Capture the cell that displays the provided text and extract its (X, Y) central coordinate. 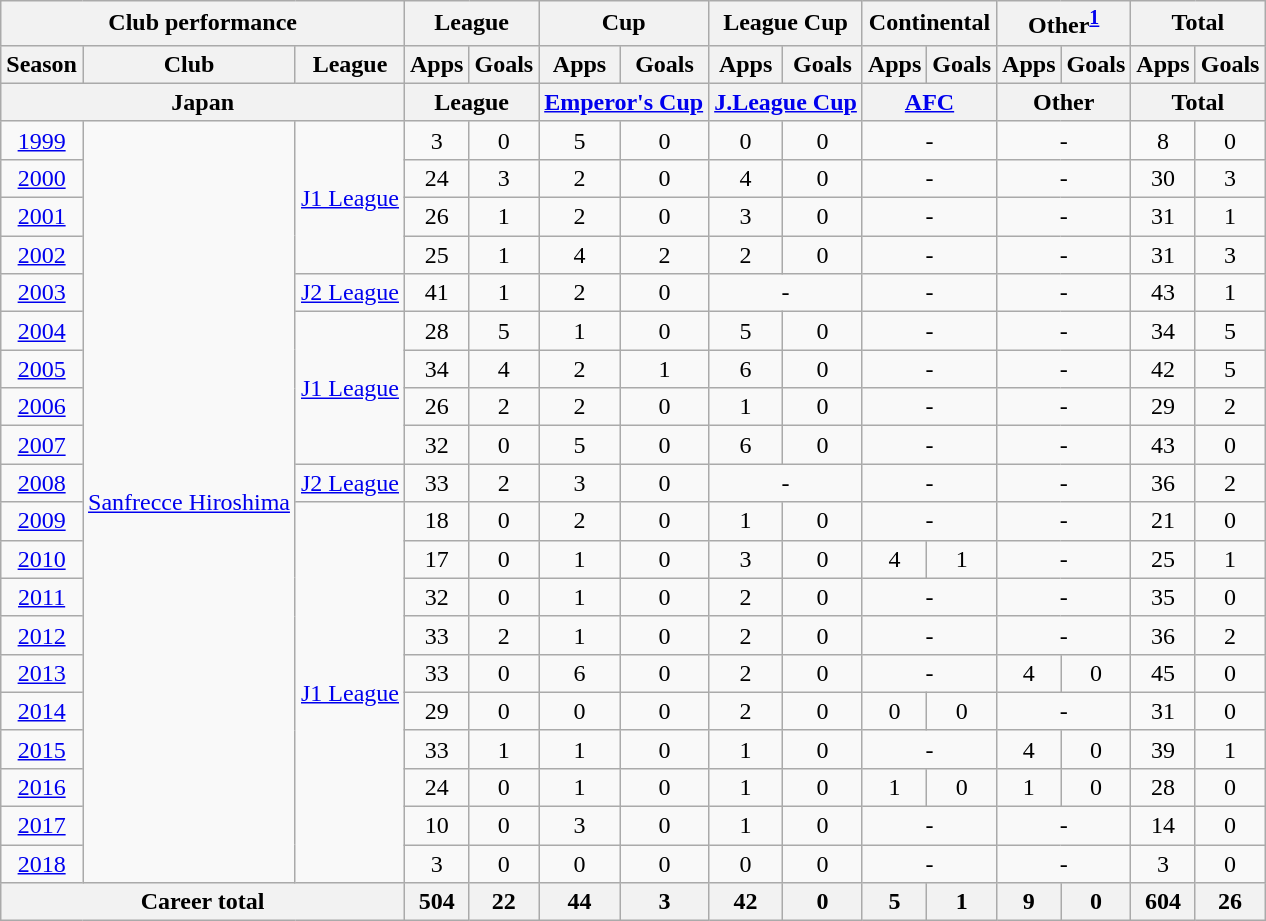
22 (504, 902)
Continental (929, 24)
41 (437, 293)
2004 (42, 331)
18 (437, 521)
Emperor's Cup (624, 102)
9 (1029, 902)
2006 (42, 407)
J.League Cup (786, 102)
2003 (42, 293)
Other1 (1064, 24)
2007 (42, 445)
2011 (42, 597)
Other (1064, 102)
2010 (42, 559)
AFC (929, 102)
2005 (42, 369)
Cup (624, 24)
Club performance (203, 24)
504 (437, 902)
League Cup (786, 24)
604 (1163, 902)
21 (1163, 521)
2018 (42, 864)
2015 (42, 749)
Club (188, 64)
45 (1163, 673)
Japan (203, 102)
14 (1163, 826)
2013 (42, 673)
39 (1163, 749)
Season (42, 64)
17 (437, 559)
2014 (42, 711)
2016 (42, 787)
2001 (42, 217)
Career total (203, 902)
2017 (42, 826)
8 (1163, 140)
35 (1163, 597)
2000 (42, 178)
1999 (42, 140)
2009 (42, 521)
44 (580, 902)
2012 (42, 635)
Sanfrecce Hiroshima (188, 502)
2008 (42, 483)
30 (1163, 178)
10 (437, 826)
2002 (42, 255)
